Detect which cell encompasses the target text, then output its (x, y) center coordinate. 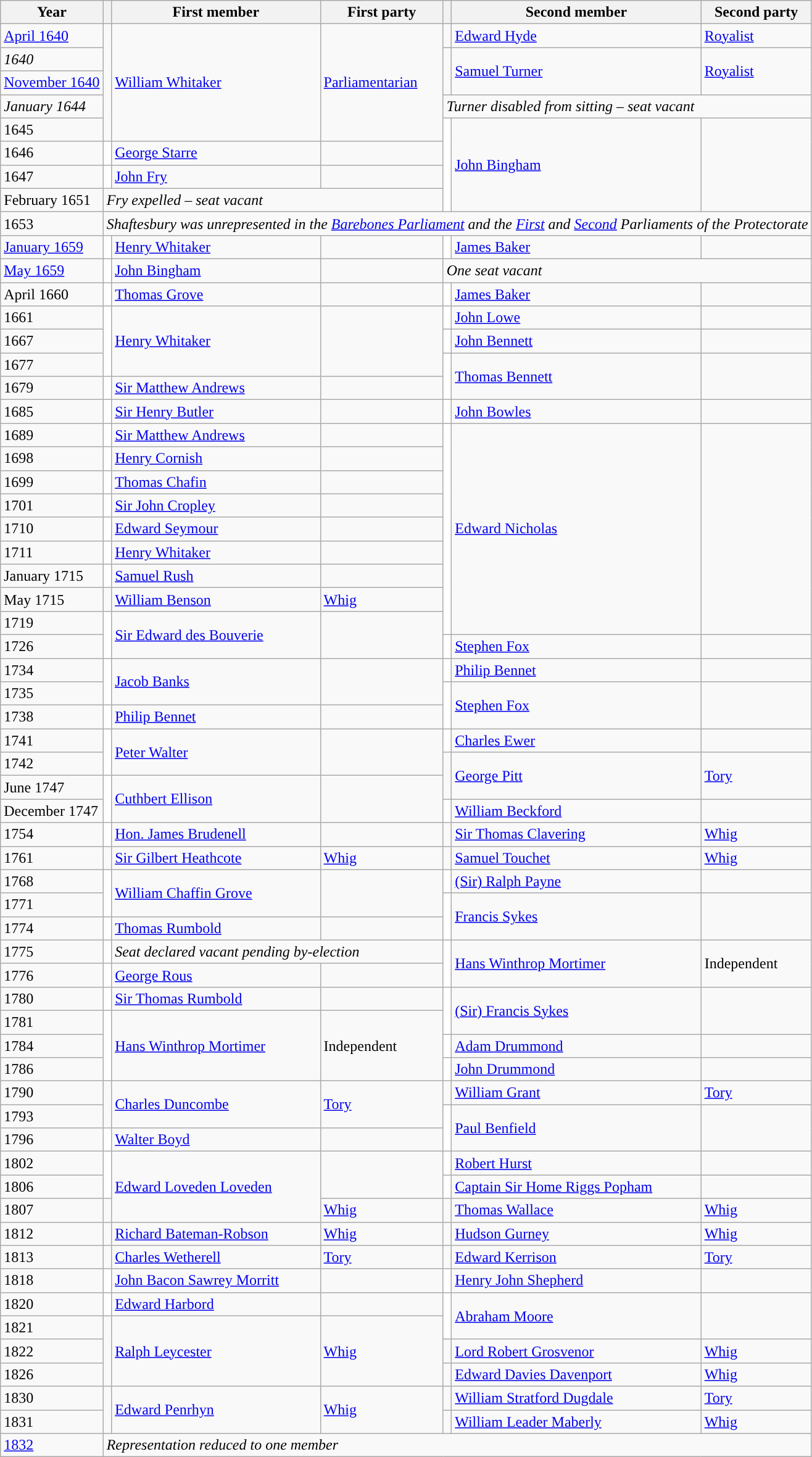
Second member (576, 12)
William Benson (216, 599)
January 1659 (52, 247)
1698 (52, 459)
Henry Cornish (216, 459)
Thomas Chafin (216, 482)
1826 (52, 1374)
Samuel Turner (576, 71)
1699 (52, 482)
Sir Thomas Rumbold (216, 998)
Edward Harbord (216, 1304)
June 1747 (52, 787)
Samuel Rush (216, 576)
Seat declared vacant pending by-election (278, 952)
John Fry (216, 176)
Samuel Touchet (576, 858)
Richard Bateman-Robson (216, 1234)
1830 (52, 1398)
1719 (52, 623)
Representation reduced to one member (457, 1445)
1807 (52, 1210)
Edward Penrhyn (216, 1409)
Charles Duncombe (216, 1105)
Paul Benfield (576, 1128)
1726 (52, 646)
1820 (52, 1304)
William Whitaker (216, 83)
John Bennett (576, 341)
1796 (52, 1140)
(Sir) Francis Sykes (576, 1010)
Thomas Grove (216, 294)
1741 (52, 741)
First member (216, 12)
1689 (52, 435)
Adam Drummond (576, 1046)
Cuthbert Ellison (216, 799)
Fry expelled – seat vacant (273, 200)
May 1659 (52, 270)
1812 (52, 1234)
1775 (52, 952)
Charles Ewer (576, 741)
First party (381, 12)
Jacob Banks (216, 681)
William Leader Maberly (576, 1421)
Hudson Gurney (576, 1234)
1774 (52, 928)
One seat vacant (627, 270)
John Bowles (576, 412)
1832 (52, 1445)
1790 (52, 1093)
Robert Hurst (576, 1163)
John Bacon Sawrey Morritt (216, 1281)
May 1715 (52, 599)
(Sir) Ralph Payne (576, 881)
Sir Henry Butler (216, 412)
Sir Gilbert Heathcote (216, 858)
February 1651 (52, 200)
William Beckford (576, 811)
1742 (52, 764)
1667 (52, 341)
Edward Seymour (216, 529)
1734 (52, 670)
1738 (52, 717)
1710 (52, 529)
Shaftesbury was unrepresented in the Barebones Parliament and the First and Second Parliaments of the Protectorate (457, 223)
Sir Thomas Clavering (576, 834)
Sir Edward des Bouverie (216, 634)
1784 (52, 1046)
1761 (52, 858)
1806 (52, 1187)
1640 (52, 59)
Parliamentarian (381, 83)
1831 (52, 1421)
1711 (52, 552)
January 1644 (52, 106)
1802 (52, 1163)
Year (52, 12)
Thomas Rumbold (216, 928)
1768 (52, 881)
George Pitt (576, 776)
1818 (52, 1281)
John Lowe (576, 318)
April 1640 (52, 36)
George Starre (216, 153)
Walter Boyd (216, 1140)
1646 (52, 153)
1677 (52, 365)
Edward Hyde (576, 36)
Edward Nicholas (576, 529)
1780 (52, 998)
Francis Sykes (576, 916)
1793 (52, 1116)
1776 (52, 975)
1786 (52, 1069)
1771 (52, 905)
Henry John Shepherd (576, 1281)
Peter Walter (216, 752)
January 1715 (52, 576)
December 1747 (52, 811)
1822 (52, 1351)
1821 (52, 1327)
Second party (756, 12)
George Rous (216, 975)
Sir John Cropley (216, 505)
1645 (52, 130)
Thomas Bennett (576, 376)
Charles Wetherell (216, 1257)
Lord Robert Grosvenor (576, 1351)
William Grant (576, 1093)
1685 (52, 412)
Ralph Leycester (216, 1351)
Edward Davies Davenport (576, 1374)
Turner disabled from sitting – seat vacant (627, 106)
1754 (52, 834)
Hon. James Brudenell (216, 834)
1661 (52, 318)
William Stratford Dugdale (576, 1398)
Thomas Wallace (576, 1210)
1781 (52, 1022)
Edward Kerrison (576, 1257)
1735 (52, 694)
Edward Loveden Loveden (216, 1187)
John Drummond (576, 1069)
William Chaffin Grove (216, 893)
Captain Sir Home Riggs Popham (576, 1187)
1701 (52, 505)
1813 (52, 1257)
1647 (52, 176)
November 1640 (52, 83)
1679 (52, 388)
1653 (52, 223)
Abraham Moore (576, 1316)
April 1660 (52, 294)
